Output the (X, Y) coordinate of the center of the cell containing the given text.  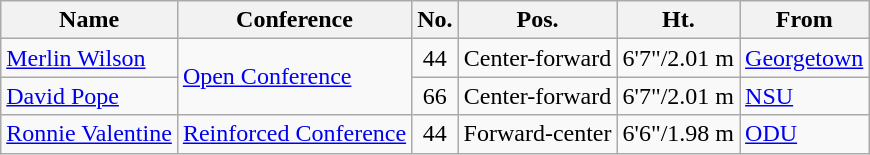
From (804, 20)
ODU (804, 134)
Reinforced Conference (294, 134)
66 (435, 96)
Georgetown (804, 58)
Ht. (678, 20)
Pos. (538, 20)
NSU (804, 96)
6'6"/1.98 m (678, 134)
Merlin Wilson (90, 58)
Open Conference (294, 77)
Conference (294, 20)
No. (435, 20)
David Pope (90, 96)
Forward-center (538, 134)
Ronnie Valentine (90, 134)
Name (90, 20)
